Return the (X, Y) coordinate for the center point of the cell that contains the specified text.  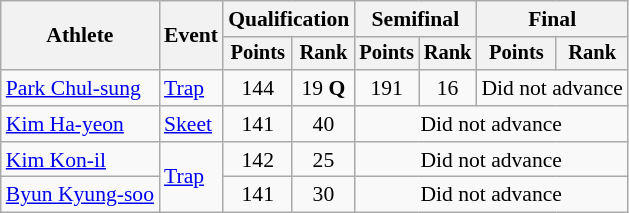
191 (386, 88)
142 (258, 160)
30 (323, 195)
Athlete (80, 36)
144 (258, 88)
Skeet (191, 124)
Park Chul-sung (80, 88)
Kim Ha-yeon (80, 124)
16 (448, 88)
Qualification (288, 19)
40 (323, 124)
Kim Kon-il (80, 160)
Byun Kyung-soo (80, 195)
Final (552, 19)
Semifinal (415, 19)
25 (323, 160)
19 Q (323, 88)
Event (191, 36)
